Find where the given text appears and provide that cell's center as (x, y) coordinate. 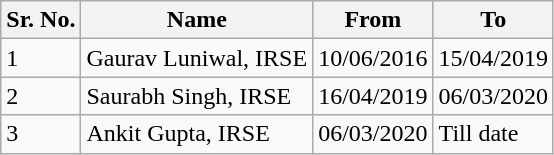
16/04/2019 (373, 96)
Till date (493, 134)
15/04/2019 (493, 58)
Sr. No. (41, 20)
3 (41, 134)
Saurabh Singh, IRSE (197, 96)
1 (41, 58)
Name (197, 20)
Gaurav Luniwal, IRSE (197, 58)
2 (41, 96)
From (373, 20)
10/06/2016 (373, 58)
Ankit Gupta, IRSE (197, 134)
To (493, 20)
